Capture the cell that displays the provided text and extract its (X, Y) central coordinate. 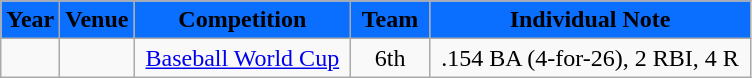
6th (390, 58)
Venue (97, 20)
Competition (242, 20)
Baseball World Cup (242, 58)
Individual Note (590, 20)
.154 BA (4-for-26), 2 RBI, 4 R (590, 58)
Year (30, 20)
Team (390, 20)
